Identify which cell holds the provided text, then report its [x, y] central coordinate. 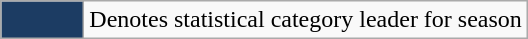
Denotes statistical category leader for season [306, 20]
